Capture the cell that displays the provided text and extract its [X, Y] central coordinate. 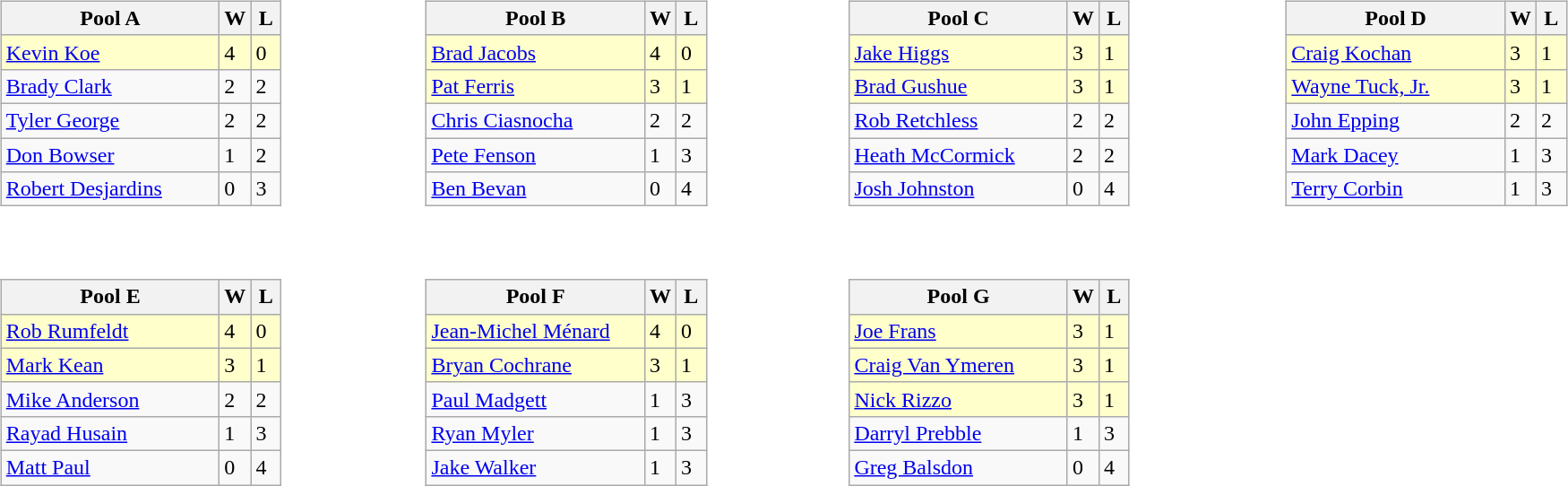
Craig Van Ymeren [959, 365]
Robert Desjardins [110, 189]
Craig Kochan [1396, 52]
Brad Jacobs [536, 52]
Chris Ciasnocha [536, 120]
Greg Balsdon [959, 467]
Tyler George [110, 120]
Matt Paul [110, 467]
Pool D [1396, 18]
Mark Kean [110, 365]
Brady Clark [110, 86]
Jake Higgs [959, 52]
Pool B [536, 18]
Joe Frans [959, 331]
Terry Corbin [1396, 189]
Pool F [536, 297]
Nick Rizzo [959, 399]
Darryl Prebble [959, 433]
Jean-Michel Ménard [536, 331]
Pool E [110, 297]
Wayne Tuck, Jr. [1396, 86]
Jake Walker [536, 467]
Ryan Myler [536, 433]
Bryan Cochrane [536, 365]
Heath McCormick [959, 155]
Rob Retchless [959, 120]
Mark Dacey [1396, 155]
Pool G [959, 297]
Paul Madgett [536, 399]
Kevin Koe [110, 52]
Rayad Husain [110, 433]
Pete Fenson [536, 155]
Pool C [959, 18]
Mike Anderson [110, 399]
Rob Rumfeldt [110, 331]
Josh Johnston [959, 189]
Ben Bevan [536, 189]
Pat Ferris [536, 86]
Brad Gushue [959, 86]
John Epping [1396, 120]
Don Bowser [110, 155]
Pool A [110, 18]
